Extract the (X, Y) coordinate from the center of the cell holding the provided text.  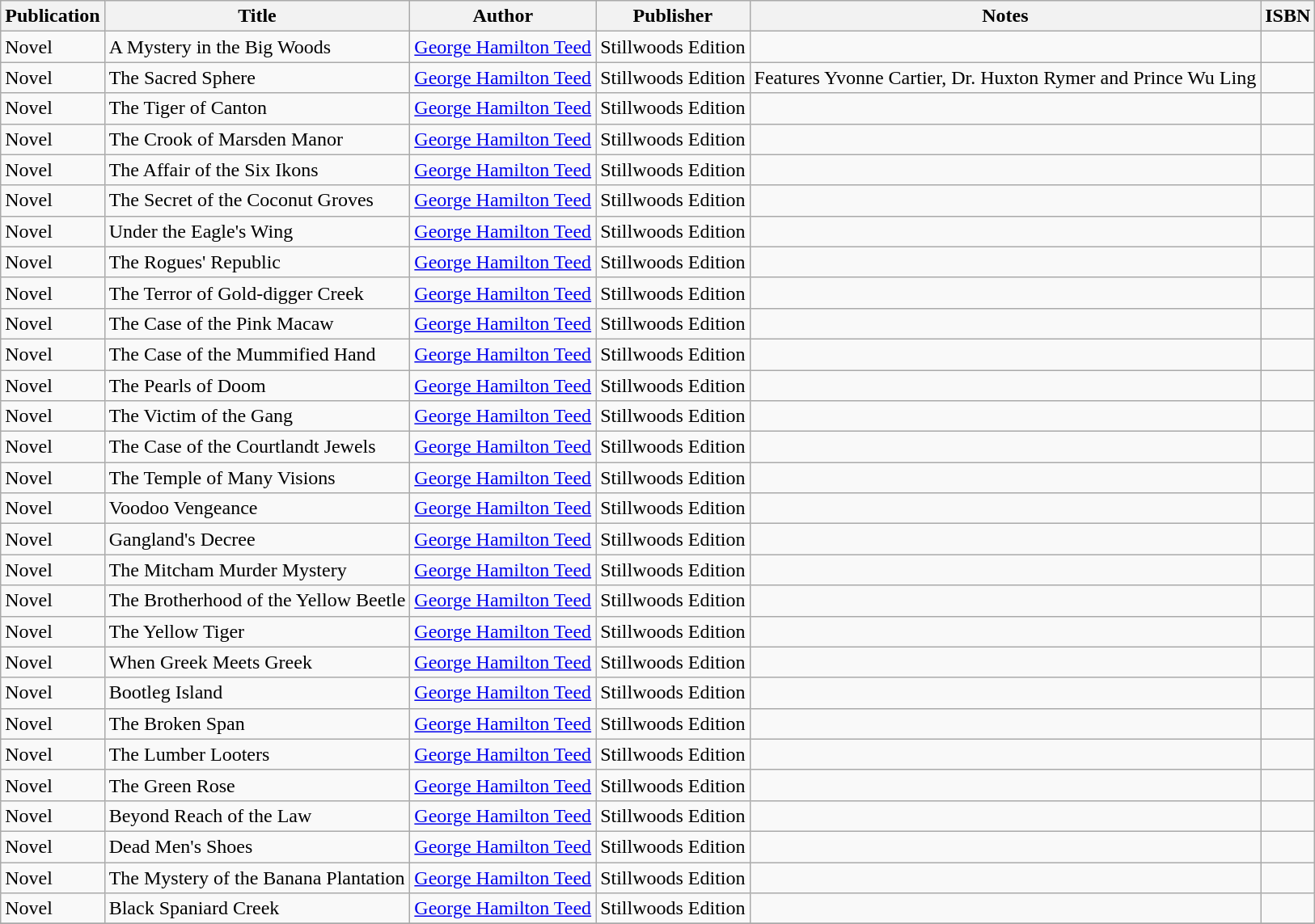
The Terror of Gold-digger Creek (257, 293)
The Affair of the Six Ikons (257, 170)
Beyond Reach of the Law (257, 816)
The Green Rose (257, 785)
Bootleg Island (257, 693)
The Crook of Marsden Manor (257, 139)
The Pearls of Doom (257, 386)
The Mystery of the Banana Plantation (257, 877)
The Sacred Sphere (257, 78)
The Rogues' Republic (257, 262)
Notes (1005, 16)
The Lumber Looters (257, 754)
Features Yvonne Cartier, Dr. Huxton Rymer and Prince Wu Ling (1005, 78)
Title (257, 16)
Gangland's Decree (257, 539)
The Secret of the Coconut Groves (257, 200)
When Greek Meets Greek (257, 662)
Dead Men's Shoes (257, 846)
The Victim of the Gang (257, 416)
Black Spaniard Creek (257, 909)
Under the Eagle's Wing (257, 231)
The Tiger of Canton (257, 108)
The Brotherhood of the Yellow Beetle (257, 601)
The Mitcham Murder Mystery (257, 570)
A Mystery in the Big Woods (257, 47)
Publisher (673, 16)
ISBN (1288, 16)
Voodoo Vengeance (257, 508)
Author (503, 16)
The Case of the Mummified Hand (257, 354)
The Temple of Many Visions (257, 478)
The Yellow Tiger (257, 631)
Publication (53, 16)
The Case of the Courtlandt Jewels (257, 447)
The Case of the Pink Macaw (257, 323)
The Broken Span (257, 724)
